Return the (X, Y) coordinate for the center point of the cell that contains the specified text.  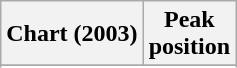
Peakposition (189, 34)
Chart (2003) (72, 34)
